Provide the (X, Y) coordinate of the cell's center where the given text is located.  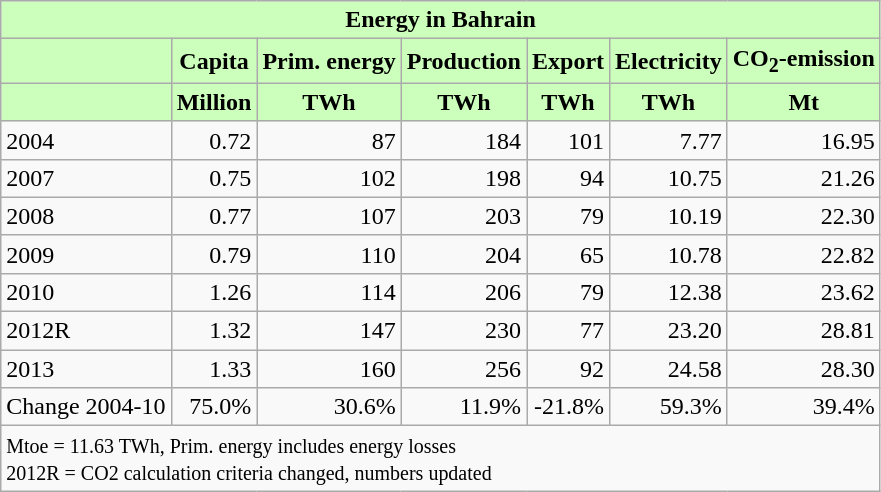
Million (214, 102)
11.9% (464, 407)
94 (568, 178)
2013 (86, 369)
204 (464, 254)
114 (329, 292)
0.79 (214, 254)
160 (329, 369)
10.75 (669, 178)
39.4% (804, 407)
21.26 (804, 178)
1.26 (214, 292)
256 (464, 369)
Change 2004-10 (86, 407)
30.6% (329, 407)
24.58 (669, 369)
102 (329, 178)
0.75 (214, 178)
65 (568, 254)
2007 (86, 178)
2004 (86, 140)
22.82 (804, 254)
Electricity (669, 61)
Mt (804, 102)
2010 (86, 292)
87 (329, 140)
230 (464, 331)
2009 (86, 254)
203 (464, 216)
77 (568, 331)
7.77 (669, 140)
1.32 (214, 331)
0.72 (214, 140)
28.30 (804, 369)
2012R (86, 331)
107 (329, 216)
59.3% (669, 407)
184 (464, 140)
101 (568, 140)
10.78 (669, 254)
2008 (86, 216)
110 (329, 254)
Prim. energy (329, 61)
16.95 (804, 140)
75.0% (214, 407)
92 (568, 369)
147 (329, 331)
206 (464, 292)
28.81 (804, 331)
Export (568, 61)
23.62 (804, 292)
198 (464, 178)
Mtoe = 11.63 TWh, Prim. energy includes energy losses 2012R = CO2 calculation criteria changed, numbers updated (441, 458)
-21.8% (568, 407)
Capita (214, 61)
12.38 (669, 292)
0.77 (214, 216)
CO2-emission (804, 61)
Energy in Bahrain (441, 20)
1.33 (214, 369)
23.20 (669, 331)
22.30 (804, 216)
Production (464, 61)
10.19 (669, 216)
